Output the (x, y) coordinate of the center of the cell containing the given text.  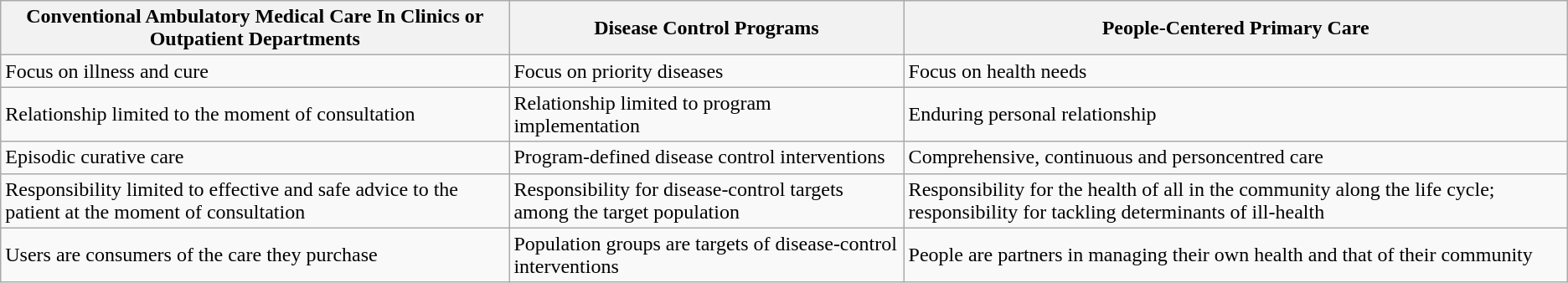
Focus on priority diseases (707, 71)
People are partners in managing their own health and that of their community (1235, 255)
People-Centered Primary Care (1235, 28)
Focus on health needs (1235, 71)
Users are consumers of the care they purchase (255, 255)
Conventional Ambulatory Medical Care In Clinics or Outpatient Departments (255, 28)
Population groups are targets of disease-control interventions (707, 255)
Comprehensive, continuous and personcentred care (1235, 157)
Relationship limited to the moment of consultation (255, 114)
Episodic curative care (255, 157)
Responsibility for the health of all in the community along the life cycle; responsibility for tackling determinants of ill-health (1235, 201)
Disease Control Programs (707, 28)
Focus on illness and cure (255, 71)
Program-defined disease control interventions (707, 157)
Relationship limited to program implementation (707, 114)
Enduring personal relationship (1235, 114)
Responsibility limited to effective and safe advice to the patient at the moment of consultation (255, 201)
Responsibility for disease-control targets among the target population (707, 201)
